Scan for the cell matching the given text and deliver its [x, y] coordinate at center. 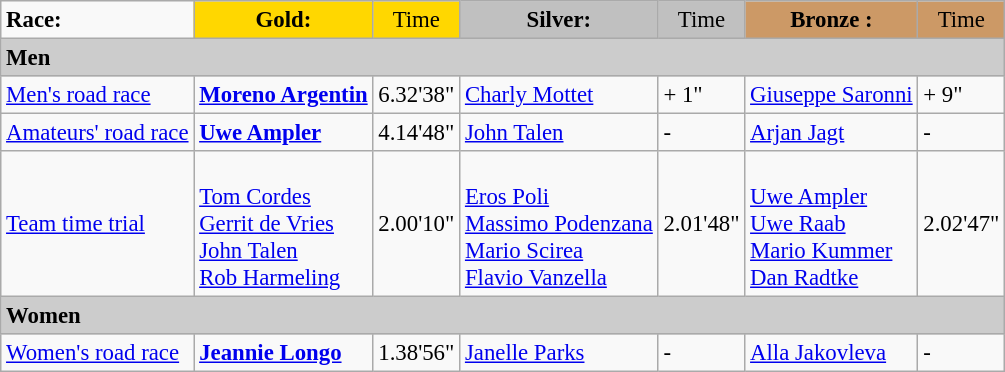
Race: [98, 20]
Giuseppe Saronni [832, 95]
John Talen [560, 133]
Women [503, 316]
Gold: [284, 20]
Arjan Jagt [832, 133]
Silver: [560, 20]
Alla Jakovleva [832, 353]
6.32'38" [416, 95]
2.02'47" [962, 224]
Bronze : [832, 20]
Women's road race [98, 353]
Amateurs' road race [98, 133]
Uwe Ampler Uwe Raab Mario Kummer Dan Radtke [832, 224]
+ 1" [702, 95]
Jeannie Longo [284, 353]
Men [503, 58]
2.00'10" [416, 224]
2.01'48" [702, 224]
+ 9" [962, 95]
Janelle Parks [560, 353]
Eros Poli Massimo Podenzana Mario Scirea Flavio Vanzella [560, 224]
Charly Mottet [560, 95]
Tom Cordes Gerrit de Vries John Talen Rob Harmeling [284, 224]
Uwe Ampler [284, 133]
Team time trial [98, 224]
1.38'56" [416, 353]
Moreno Argentin [284, 95]
Men's road race [98, 95]
4.14'48" [416, 133]
